Capture the cell that displays the provided text and extract its [X, Y] central coordinate. 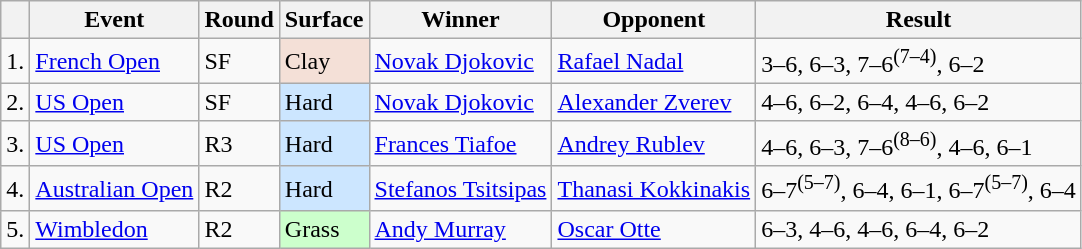
2. [16, 102]
Round [239, 20]
Grass [324, 230]
6–3, 4–6, 4–6, 6–4, 6–2 [919, 230]
Winner [460, 20]
Andy Murray [460, 230]
4. [16, 188]
Opponent [654, 20]
Australian Open [114, 188]
R3 [239, 144]
Result [919, 20]
3–6, 6–3, 7–6(7–4), 6–2 [919, 62]
Surface [324, 20]
French Open [114, 62]
Thanasi Kokkinakis [654, 188]
3. [16, 144]
Stefanos Tsitsipas [460, 188]
6–7(5–7), 6–4, 6–1, 6–7(5–7), 6–4 [919, 188]
Wimbledon [114, 230]
4–6, 6–2, 6–4, 4–6, 6–2 [919, 102]
4–6, 6–3, 7–6(8–6), 4–6, 6–1 [919, 144]
Event [114, 20]
Andrey Rublev [654, 144]
Frances Tiafoe [460, 144]
Oscar Otte [654, 230]
5. [16, 230]
Rafael Nadal [654, 62]
1. [16, 62]
Alexander Zverev [654, 102]
Clay [324, 62]
